Return the (x, y) coordinate for the center point of the cell that contains the specified text.  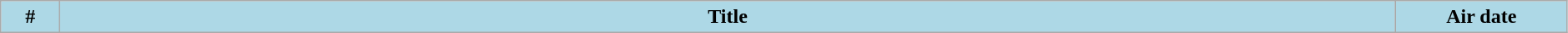
Air date (1481, 17)
Title (728, 17)
# (30, 17)
